Detect which cell encompasses the target text, then output its (X, Y) center coordinate. 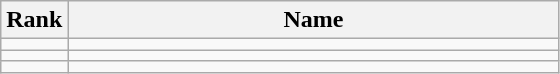
Rank (34, 20)
Name (314, 20)
